Locate the cell with the specified text and output its (X, Y) center coordinate. 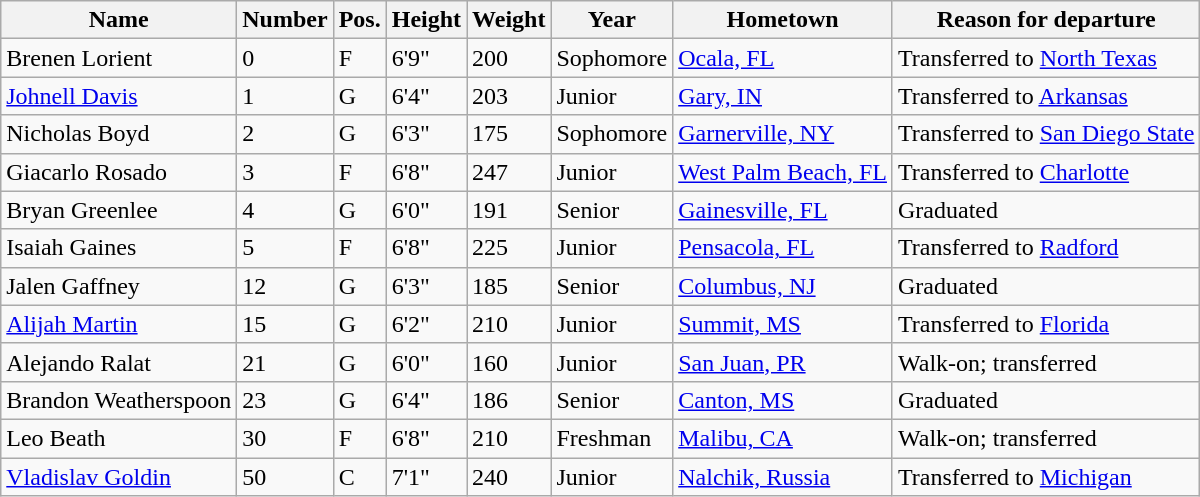
240 (509, 477)
Isaiah Gaines (119, 248)
247 (509, 172)
185 (509, 286)
Johnell Davis (119, 96)
Brandon Weatherspoon (119, 400)
Malibu, CA (783, 438)
Summit, MS (783, 324)
Pensacola, FL (783, 248)
3 (285, 172)
2 (285, 134)
Year (612, 20)
Columbus, NJ (783, 286)
0 (285, 58)
12 (285, 286)
Gary, IN (783, 96)
Gainesville, FL (783, 210)
Alejando Ralat (119, 362)
7'1" (426, 477)
Nalchik, Russia (783, 477)
23 (285, 400)
Jalen Gaffney (119, 286)
Name (119, 20)
Transferred to Michigan (1046, 477)
Pos. (360, 20)
Bryan Greenlee (119, 210)
6'2" (426, 324)
186 (509, 400)
Hometown (783, 20)
15 (285, 324)
Transferred to North Texas (1046, 58)
30 (285, 438)
Brenen Lorient (119, 58)
6'9" (426, 58)
Canton, MS (783, 400)
Alijah Martin (119, 324)
Transferred to Charlotte (1046, 172)
175 (509, 134)
Leo Beath (119, 438)
Reason for departure (1046, 20)
50 (285, 477)
San Juan, PR (783, 362)
Freshman (612, 438)
Transferred to Arkansas (1046, 96)
Height (426, 20)
Transferred to San Diego State (1046, 134)
203 (509, 96)
21 (285, 362)
Nicholas Boyd (119, 134)
1 (285, 96)
Giacarlo Rosado (119, 172)
Transferred to Florida (1046, 324)
Transferred to Radford (1046, 248)
4 (285, 210)
5 (285, 248)
Vladislav Goldin (119, 477)
West Palm Beach, FL (783, 172)
Ocala, FL (783, 58)
225 (509, 248)
191 (509, 210)
160 (509, 362)
C (360, 477)
200 (509, 58)
Weight (509, 20)
Number (285, 20)
Garnerville, NY (783, 134)
